Determine the (X, Y) coordinate at the center of the cell enclosing the given text.  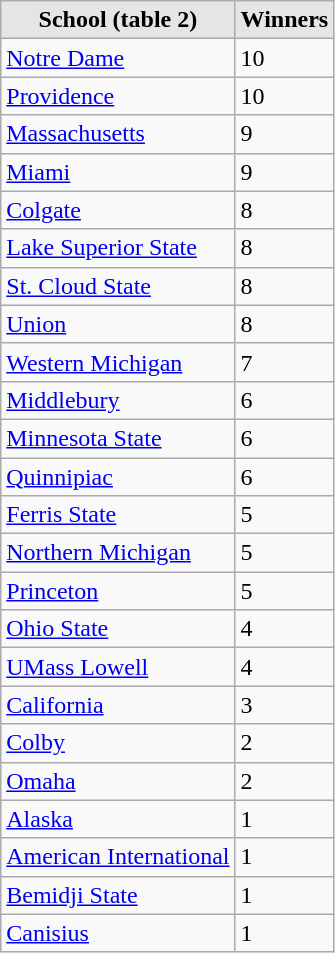
Minnesota State (118, 438)
Western Michigan (118, 362)
Union (118, 324)
Notre Dame (118, 58)
Alaska (118, 819)
Northern Michigan (118, 553)
Winners (284, 20)
Ferris State (118, 515)
3 (284, 705)
Princeton (118, 591)
Ohio State (118, 629)
Colgate (118, 210)
Miami (118, 172)
School (table 2) (118, 20)
California (118, 705)
Providence (118, 96)
Omaha (118, 781)
Colby (118, 743)
Lake Superior State (118, 248)
St. Cloud State (118, 286)
Middlebury (118, 400)
Quinnipiac (118, 477)
American International (118, 857)
Bemidji State (118, 895)
UMass Lowell (118, 667)
7 (284, 362)
Canisius (118, 933)
Massachusetts (118, 134)
